From the cell containing the given text, extract its center point as [x, y] coordinate. 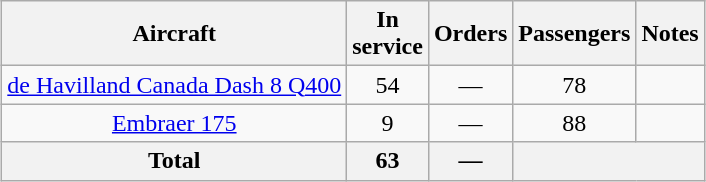
Total [174, 161]
9 [388, 123]
de Havilland Canada Dash 8 Q400 [174, 85]
Passengers [574, 34]
78 [574, 85]
Embraer 175 [174, 123]
88 [574, 123]
Notes [670, 34]
54 [388, 85]
63 [388, 161]
Orders [470, 34]
In service [388, 34]
Aircraft [174, 34]
